Identify which cell holds the provided text, then report its (x, y) central coordinate. 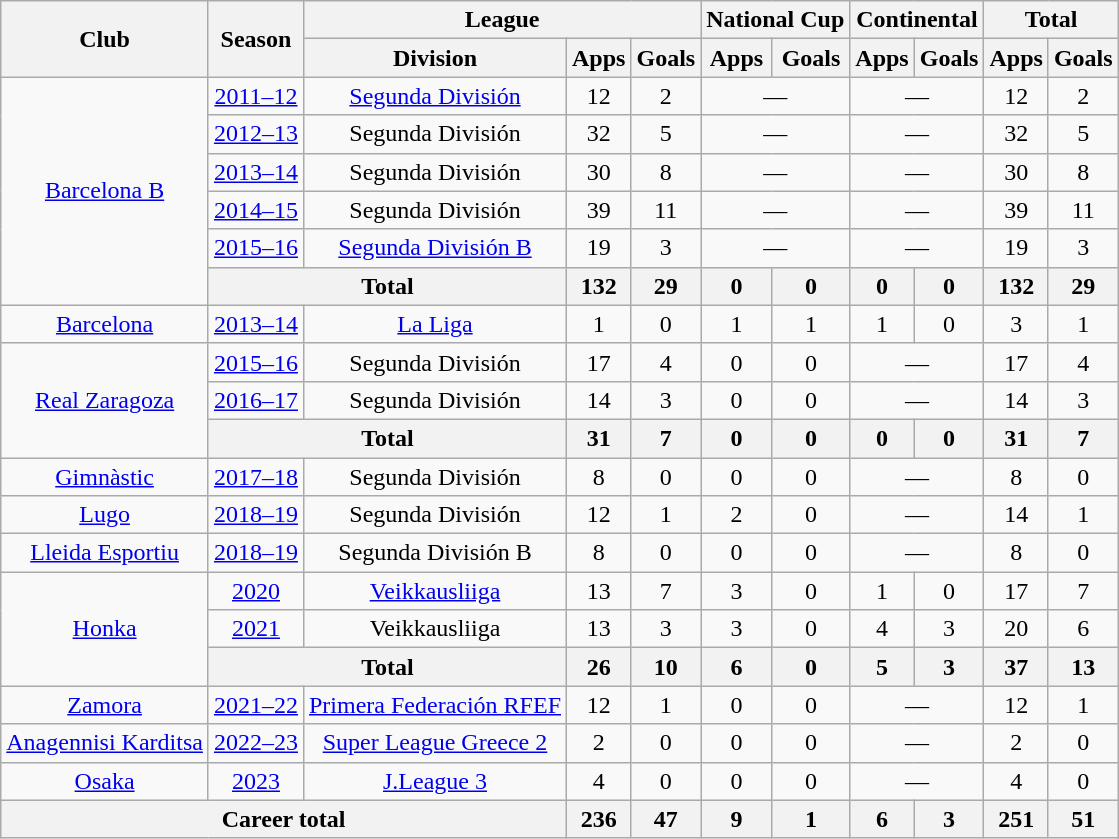
Barcelona (105, 324)
2021 (256, 629)
League (502, 20)
26 (599, 667)
2023 (256, 781)
2022–23 (256, 743)
Primera Federación RFEF (434, 705)
La Liga (434, 324)
Super League Greece 2 (434, 743)
2020 (256, 591)
236 (599, 819)
Lugo (105, 515)
2012–13 (256, 134)
Barcelona B (105, 191)
J.League 3 (434, 781)
Career total (284, 819)
51 (1083, 819)
Division (434, 58)
2021–22 (256, 705)
9 (737, 819)
Season (256, 39)
2011–12 (256, 96)
Gimnàstic (105, 477)
Real Zaragoza (105, 400)
2016–17 (256, 400)
251 (1016, 819)
37 (1016, 667)
Lleida Esportiu (105, 553)
2017–18 (256, 477)
Honka (105, 629)
2014–15 (256, 210)
Zamora (105, 705)
National Cup (776, 20)
Continental (917, 20)
47 (666, 819)
Club (105, 39)
20 (1016, 629)
10 (666, 667)
Osaka (105, 781)
Anagennisi Karditsa (105, 743)
